Extract the (X, Y) coordinate from the center of the cell holding the provided text.  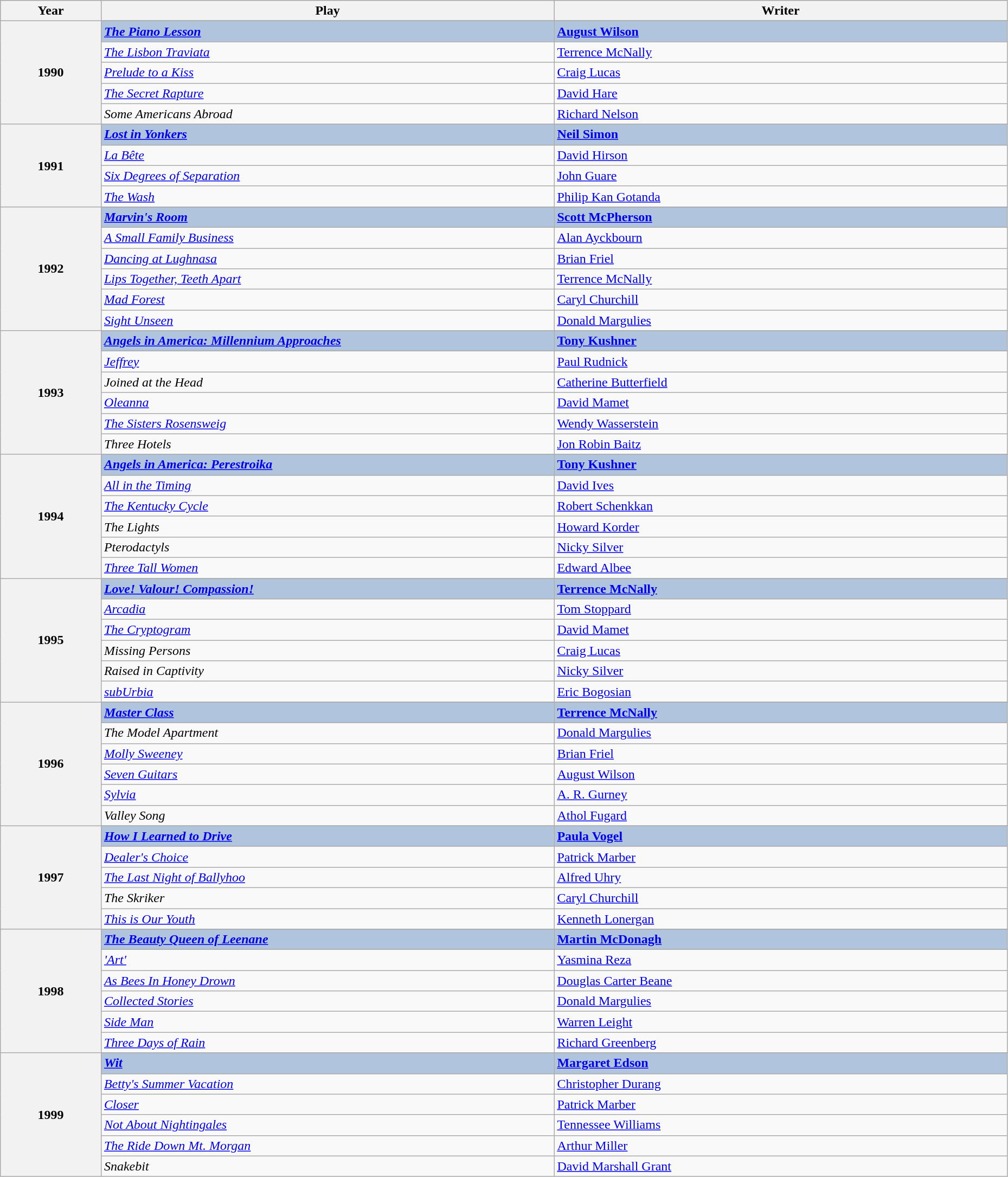
Yasmina Reza (781, 960)
Athol Fugard (781, 815)
Play (328, 11)
Edward Albee (781, 568)
1995 (51, 640)
All in the Timing (328, 485)
Prelude to a Kiss (328, 73)
Richard Nelson (781, 114)
Arthur Miller (781, 1146)
Not About Nightingales (328, 1125)
Some Americans Abroad (328, 114)
The Piano Lesson (328, 31)
The Sisters Rosensweig (328, 423)
Valley Song (328, 815)
Alfred Uhry (781, 877)
Joined at the Head (328, 382)
Missing Persons (328, 651)
Mad Forest (328, 300)
As Bees In Honey Drown (328, 981)
Wit (328, 1063)
Richard Greenberg (781, 1043)
1993 (51, 393)
Master Class (328, 712)
Raised in Captivity (328, 671)
Sight Unseen (328, 320)
Tom Stoppard (781, 609)
Howard Korder (781, 526)
Collected Stories (328, 1001)
1992 (51, 268)
The Lights (328, 526)
1999 (51, 1115)
The Lisbon Traviata (328, 52)
La Bête (328, 155)
1994 (51, 516)
Alan Ayckbourn (781, 237)
Paula Vogel (781, 836)
Arcadia (328, 609)
A. R. Gurney (781, 795)
Dealer's Choice (328, 857)
A Small Family Business (328, 237)
Angels in America: Millennium Approaches (328, 341)
Lips Together, Teeth Apart (328, 279)
David Marshall Grant (781, 1166)
The Kentucky Cycle (328, 506)
Betty's Summer Vacation (328, 1084)
Lost in Yonkers (328, 134)
David Ives (781, 485)
Molly Sweeney (328, 754)
1997 (51, 877)
John Guare (781, 176)
Three Days of Rain (328, 1043)
1998 (51, 991)
Jeffrey (328, 362)
Year (51, 11)
Philip Kan Gotanda (781, 196)
Kenneth Lonergan (781, 919)
Pterodactyls (328, 547)
The Cryptogram (328, 630)
The Ride Down Mt. Morgan (328, 1146)
Angels in America: Perestroika (328, 465)
Oleanna (328, 403)
Christopher Durang (781, 1084)
Scott McPherson (781, 217)
Closer (328, 1104)
The Beauty Queen of Leenane (328, 940)
The Secret Rapture (328, 93)
Three Hotels (328, 444)
Love! Valour! Compassion! (328, 588)
The Wash (328, 196)
Tennessee Williams (781, 1125)
Snakebit (328, 1166)
Eric Bogosian (781, 692)
Wendy Wasserstein (781, 423)
Robert Schenkkan (781, 506)
Martin McDonagh (781, 940)
Seven Guitars (328, 774)
1996 (51, 764)
Dancing at Lughnasa (328, 259)
Three Tall Women (328, 568)
David Hare (781, 93)
How I Learned to Drive (328, 836)
Warren Leight (781, 1022)
subUrbia (328, 692)
Catherine Butterfield (781, 382)
Writer (781, 11)
Marvin's Room (328, 217)
1990 (51, 73)
David Hirson (781, 155)
Margaret Edson (781, 1063)
Neil Simon (781, 134)
'Art' (328, 960)
The Model Apartment (328, 733)
Douglas Carter Beane (781, 981)
This is Our Youth (328, 919)
1991 (51, 165)
Paul Rudnick (781, 362)
Side Man (328, 1022)
The Last Night of Ballyhoo (328, 877)
Jon Robin Baitz (781, 444)
Six Degrees of Separation (328, 176)
The Skriker (328, 898)
Sylvia (328, 795)
